Capture the cell that displays the provided text and extract its [x, y] central coordinate. 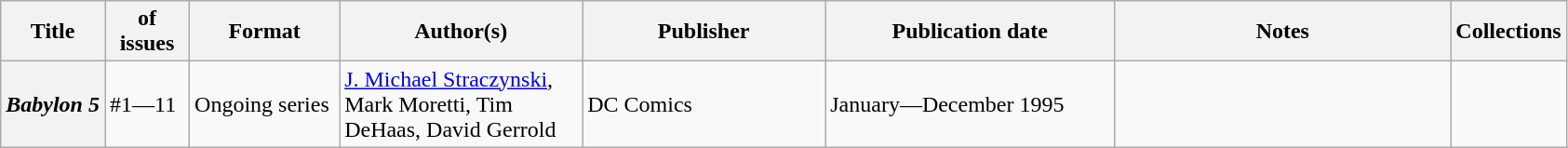
Babylon 5 [53, 104]
#1—11 [147, 104]
Collections [1508, 32]
Author(s) [462, 32]
Notes [1282, 32]
Publisher [704, 32]
Format [264, 32]
Title [53, 32]
Ongoing series [264, 104]
January—December 1995 [970, 104]
DC Comics [704, 104]
of issues [147, 32]
Publication date [970, 32]
J. Michael Straczynski, Mark Moretti, Tim DeHaas, David Gerrold [462, 104]
